Return the (X, Y) coordinate for the center point of the cell that contains the specified text.  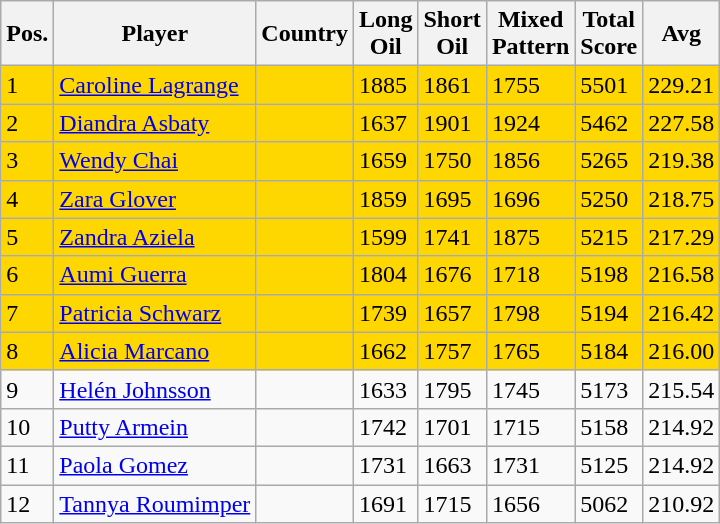
5158 (609, 427)
Wendy Chai (155, 161)
6 (28, 275)
1861 (452, 85)
1798 (530, 313)
1659 (386, 161)
Zara Glover (155, 199)
4 (28, 199)
Diandra Asbaty (155, 123)
5062 (609, 503)
1599 (386, 237)
1804 (386, 275)
5 (28, 237)
5125 (609, 465)
1765 (530, 351)
1633 (386, 389)
5265 (609, 161)
1718 (530, 275)
1901 (452, 123)
1691 (386, 503)
LongOil (386, 34)
216.00 (682, 351)
5501 (609, 85)
1739 (386, 313)
5462 (609, 123)
219.38 (682, 161)
1859 (386, 199)
Tannya Roumimper (155, 503)
1742 (386, 427)
210.92 (682, 503)
Caroline Lagrange (155, 85)
229.21 (682, 85)
Pos. (28, 34)
Putty Armein (155, 427)
9 (28, 389)
5173 (609, 389)
5250 (609, 199)
1676 (452, 275)
TotalScore (609, 34)
1656 (530, 503)
1755 (530, 85)
3 (28, 161)
MixedPattern (530, 34)
ShortOil (452, 34)
Avg (682, 34)
Paola Gomez (155, 465)
1741 (452, 237)
1757 (452, 351)
1875 (530, 237)
1795 (452, 389)
5215 (609, 237)
11 (28, 465)
1663 (452, 465)
Alicia Marcano (155, 351)
5198 (609, 275)
8 (28, 351)
7 (28, 313)
Zandra Aziela (155, 237)
1750 (452, 161)
218.75 (682, 199)
10 (28, 427)
1696 (530, 199)
Patricia Schwarz (155, 313)
Country (305, 34)
1856 (530, 161)
1745 (530, 389)
1701 (452, 427)
216.58 (682, 275)
Helén Johnsson (155, 389)
1 (28, 85)
5184 (609, 351)
215.54 (682, 389)
1662 (386, 351)
2 (28, 123)
1924 (530, 123)
Player (155, 34)
1695 (452, 199)
227.58 (682, 123)
217.29 (682, 237)
1657 (452, 313)
1885 (386, 85)
Aumi Guerra (155, 275)
12 (28, 503)
5194 (609, 313)
216.42 (682, 313)
1637 (386, 123)
